Return (x, y) of the center of cell containing provided text 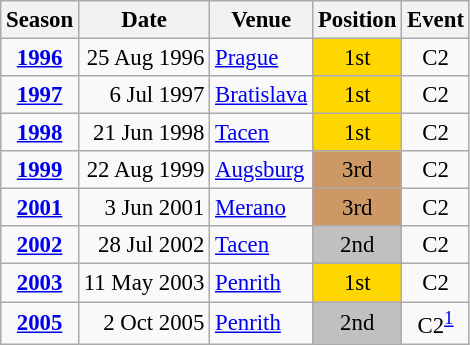
1999 (40, 170)
21 Jun 1998 (144, 133)
Event (436, 20)
Venue (262, 20)
Date (144, 20)
2001 (40, 208)
1996 (40, 58)
22 Aug 1999 (144, 170)
Position (358, 20)
1997 (40, 95)
Season (40, 20)
2005 (40, 323)
6 Jul 1997 (144, 95)
3 Jun 2001 (144, 208)
28 Jul 2002 (144, 245)
2003 (40, 283)
Augsburg (262, 170)
Merano (262, 208)
Bratislava (262, 95)
1998 (40, 133)
11 May 2003 (144, 283)
Prague (262, 58)
2 Oct 2005 (144, 323)
25 Aug 1996 (144, 58)
2002 (40, 245)
C21 (436, 323)
